Provide the (X, Y) coordinate of the cell's center where the given text is located.  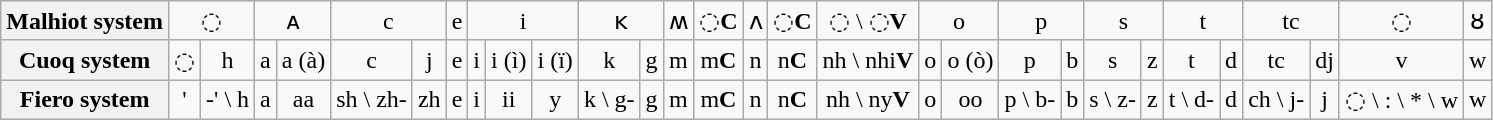
Cuoq system (85, 60)
i (ï) (555, 60)
ii (509, 100)
Fiero system (85, 100)
h (228, 60)
t \ d- (1191, 100)
a (à) (303, 60)
' (184, 100)
nh \ nyV (868, 100)
ʌ (756, 21)
zh (429, 100)
dj (1325, 60)
ch \ j- (1276, 100)
ᴋ (620, 21)
p \ b- (1030, 100)
ȣ (1478, 21)
v (1401, 60)
k \ g- (609, 100)
◌ \ : \ * \ w (1401, 100)
Malhiot system (85, 21)
k (609, 60)
aa (303, 100)
ʍ (678, 21)
nh \ nhiV (868, 60)
◌ \ ◌V (868, 21)
y (555, 100)
-' \ h (228, 100)
sh \ zh- (372, 100)
ᴀ (293, 21)
o (ò) (970, 60)
oo (970, 100)
i (ì) (509, 60)
s \ z- (1113, 100)
